Output the [x, y] coordinate of the center of the cell containing the given text.  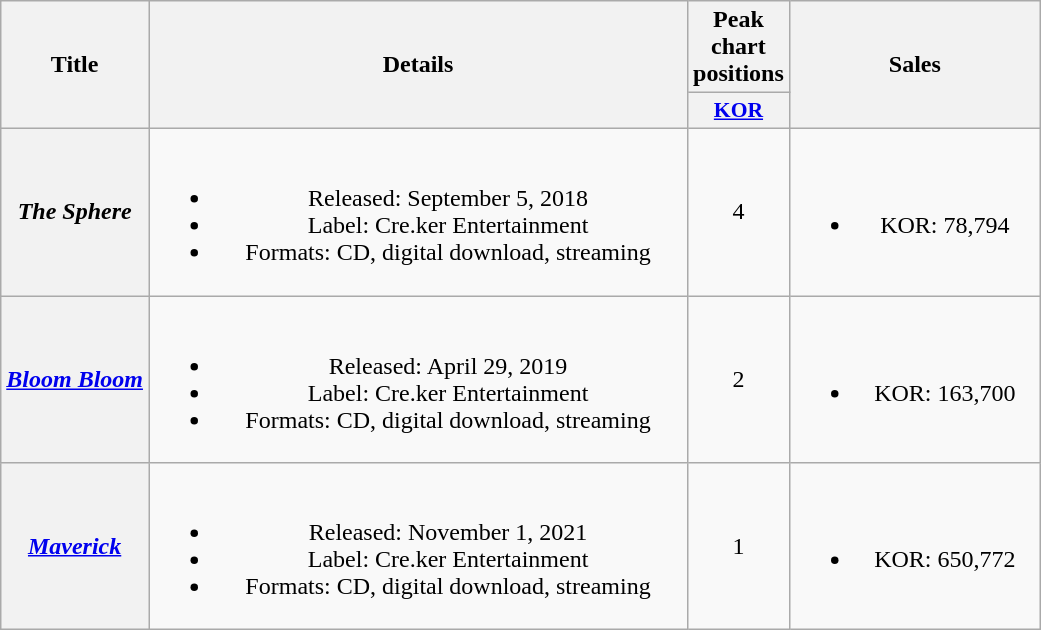
2 [739, 380]
Details [418, 65]
Released: April 29, 2019Label: Cre.ker EntertainmentFormats: CD, digital download, streaming [418, 380]
KOR: 78,794 [914, 212]
Released: November 1, 2021Label: Cre.ker EntertainmentFormats: CD, digital download, streaming [418, 546]
Released: September 5, 2018Label: Cre.ker EntertainmentFormats: CD, digital download, streaming [418, 212]
KOR [739, 111]
Bloom Bloom [75, 380]
KOR: 650,772 [914, 546]
Sales [914, 65]
Title [75, 65]
4 [739, 212]
KOR: 163,700 [914, 380]
Maverick [75, 546]
1 [739, 546]
The Sphere [75, 212]
Peak chart positions [739, 47]
